Find where the given text appears and provide that cell's center as (X, Y) coordinate. 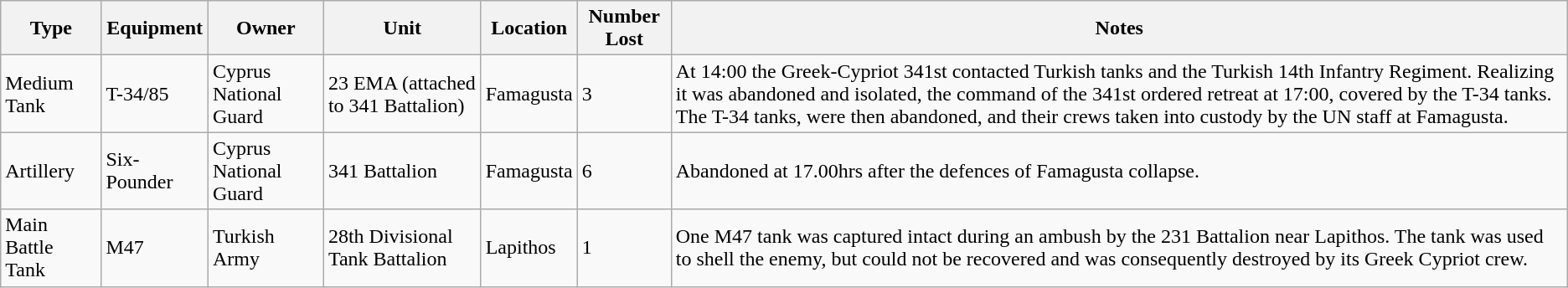
Main Battle Tank (51, 248)
Artillery (51, 171)
Lapithos (529, 248)
T-34/85 (154, 94)
3 (624, 94)
M47 (154, 248)
Turkish Army (266, 248)
Abandoned at 17.00hrs after the defences of Famagusta collapse. (1119, 171)
Type (51, 28)
Number Lost (624, 28)
23 ΕΜΑ (attached to 341 Battalion) (402, 94)
1 (624, 248)
341 Battalion (402, 171)
28th Divisional Tank Battalion (402, 248)
6 (624, 171)
Owner (266, 28)
Medium Tank (51, 94)
Six-Pounder (154, 171)
Location (529, 28)
Equipment (154, 28)
Unit (402, 28)
Notes (1119, 28)
